Scan for the cell matching the given text and deliver its (X, Y) coordinate at center. 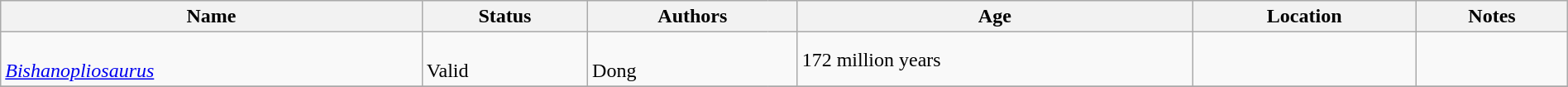
Location (1305, 17)
Notes (1492, 17)
Valid (504, 60)
172 million years (994, 60)
Status (504, 17)
Age (994, 17)
Authors (693, 17)
Name (212, 17)
Bishanopliosaurus (212, 60)
Dong (678, 60)
